Locate the cell with the specified text and output its (X, Y) center coordinate. 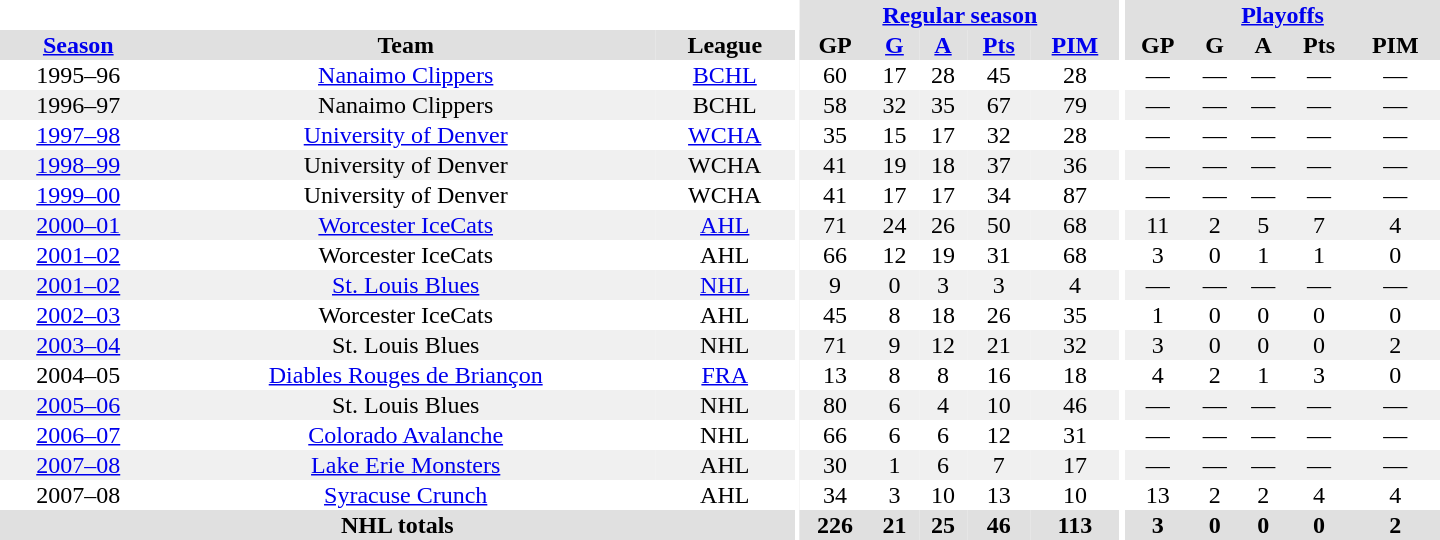
1996–97 (78, 105)
Diables Rouges de Briançon (406, 375)
2003–04 (78, 345)
2006–07 (78, 435)
87 (1074, 195)
Colorado Avalanche (406, 435)
Regular season (960, 15)
11 (1158, 225)
Season (78, 45)
1998–99 (78, 165)
1997–98 (78, 135)
50 (998, 225)
80 (835, 405)
2000–01 (78, 225)
24 (894, 225)
NHL totals (398, 525)
2004–05 (78, 375)
Playoffs (1282, 15)
58 (835, 105)
Syracuse Crunch (406, 495)
1999–00 (78, 195)
79 (1074, 105)
25 (944, 525)
5 (1264, 225)
2002–03 (78, 315)
Team (406, 45)
League (725, 45)
37 (998, 165)
36 (1074, 165)
226 (835, 525)
16 (998, 375)
Lake Erie Monsters (406, 465)
60 (835, 75)
67 (998, 105)
30 (835, 465)
113 (1074, 525)
2005–06 (78, 405)
1995–96 (78, 75)
15 (894, 135)
FRA (725, 375)
